Provide the (X, Y) coordinate of the cell's center where the given text is located.  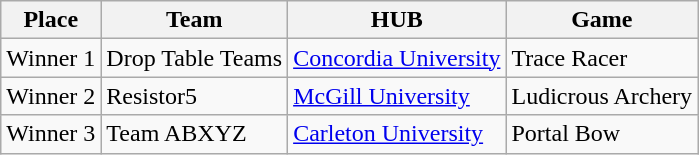
Resistor5 (194, 96)
Winner 3 (51, 134)
Trace Racer (602, 58)
Place (51, 20)
Team ABXYZ (194, 134)
Concordia University (397, 58)
Carleton University (397, 134)
Game (602, 20)
HUB (397, 20)
Drop Table Teams (194, 58)
Winner 2 (51, 96)
McGill University (397, 96)
Portal Bow (602, 134)
Team (194, 20)
Ludicrous Archery (602, 96)
Winner 1 (51, 58)
